Find where the given text appears and provide that cell's center as (X, Y) coordinate. 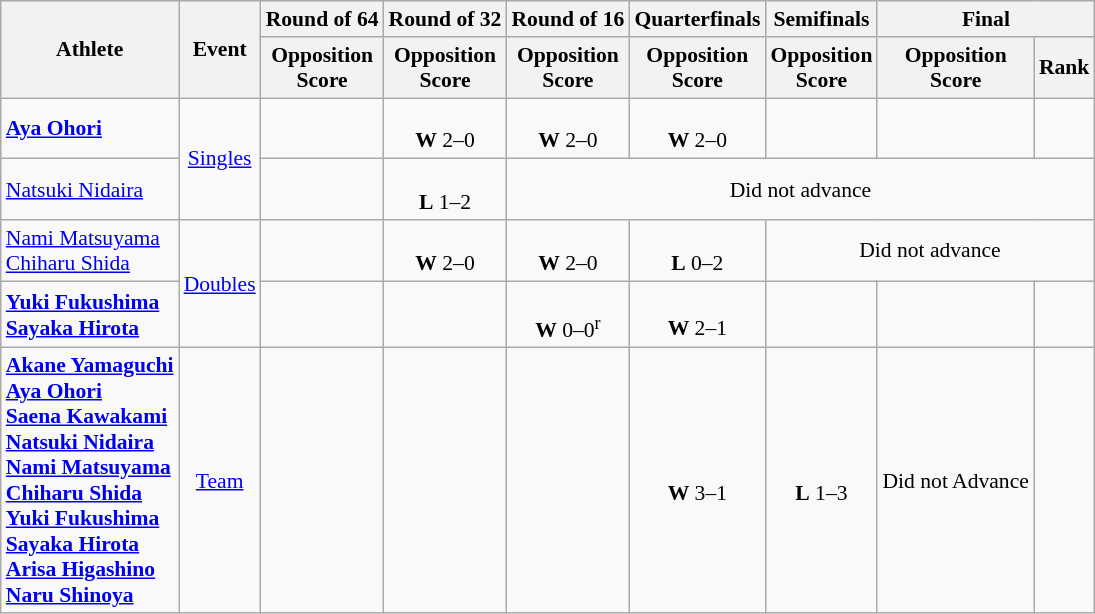
Semifinals (821, 19)
Athlete (90, 50)
Final (986, 19)
Akane YamaguchiAya OhoriSaena KawakamiNatsuki NidairaNami MatsuyamaChiharu ShidaYuki FukushimaSayaka HirotaArisa HigashinoNaru Shinoya (90, 480)
Natsuki Nidaira (90, 190)
Aya Ohori (90, 128)
Team (220, 480)
Singles (220, 159)
L 1–2 (446, 190)
Round of 16 (568, 19)
Yuki Fukushima Sayaka Hirota (90, 314)
Did not Advance (955, 480)
Rank (1064, 68)
L 1–3 (821, 480)
Round of 64 (322, 19)
Event (220, 50)
W 2–1 (697, 314)
Doubles (220, 284)
Quarterfinals (697, 19)
L 0–2 (697, 250)
Round of 32 (446, 19)
W 3–1 (697, 480)
Nami Matsuyama Chiharu Shida (90, 250)
W 0–0r (568, 314)
